Scan for the cell matching the given text and deliver its [x, y] coordinate at center. 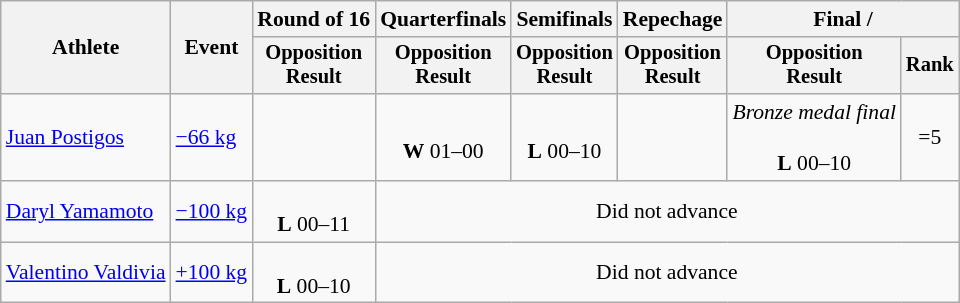
Juan Postigos [86, 138]
W 01–00 [443, 138]
Rank [930, 66]
=5 [930, 138]
Event [212, 48]
+100 kg [212, 272]
Daryl Yamamoto [86, 212]
Athlete [86, 48]
Round of 16 [314, 19]
Quarterfinals [443, 19]
−100 kg [212, 212]
−66 kg [212, 138]
Valentino Valdivia [86, 272]
L 00–11 [314, 212]
Semifinals [564, 19]
Repechage [673, 19]
Bronze medal finalL 00–10 [814, 138]
Final / [842, 19]
